Provide the (X, Y) coordinate of the cell's center where the given text is located.  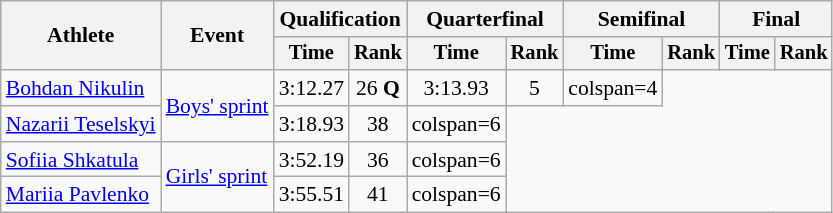
Athlete (81, 36)
3:52.19 (312, 160)
Mariia Pavlenko (81, 195)
Qualification (340, 19)
41 (378, 195)
Sofiia Shkatula (81, 160)
Bohdan Nikulin (81, 88)
36 (378, 160)
3:55.51 (312, 195)
Final (776, 19)
Nazarii Teselskyi (81, 124)
3:13.93 (456, 88)
3:12.27 (312, 88)
38 (378, 124)
Semifinal (642, 19)
26 Q (378, 88)
3:18.93 (312, 124)
Quarterfinal (486, 19)
Event (218, 36)
colspan=4 (612, 88)
Boys' sprint (218, 106)
5 (535, 88)
Girls' sprint (218, 178)
